For the text-containing cell, return its midpoint in [x, y] coordinate format. 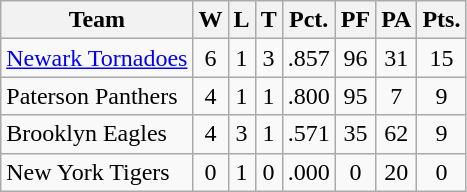
Newark Tornadoes [97, 58]
Paterson Panthers [97, 96]
15 [442, 58]
6 [210, 58]
PF [355, 20]
96 [355, 58]
.800 [308, 96]
62 [396, 134]
7 [396, 96]
Team [97, 20]
PA [396, 20]
L [242, 20]
W [210, 20]
35 [355, 134]
20 [396, 172]
New York Tigers [97, 172]
Brooklyn Eagles [97, 134]
.571 [308, 134]
95 [355, 96]
.857 [308, 58]
31 [396, 58]
Pts. [442, 20]
T [268, 20]
Pct. [308, 20]
.000 [308, 172]
